Provide the [X, Y] coordinate of the cell's center where the given text is located.  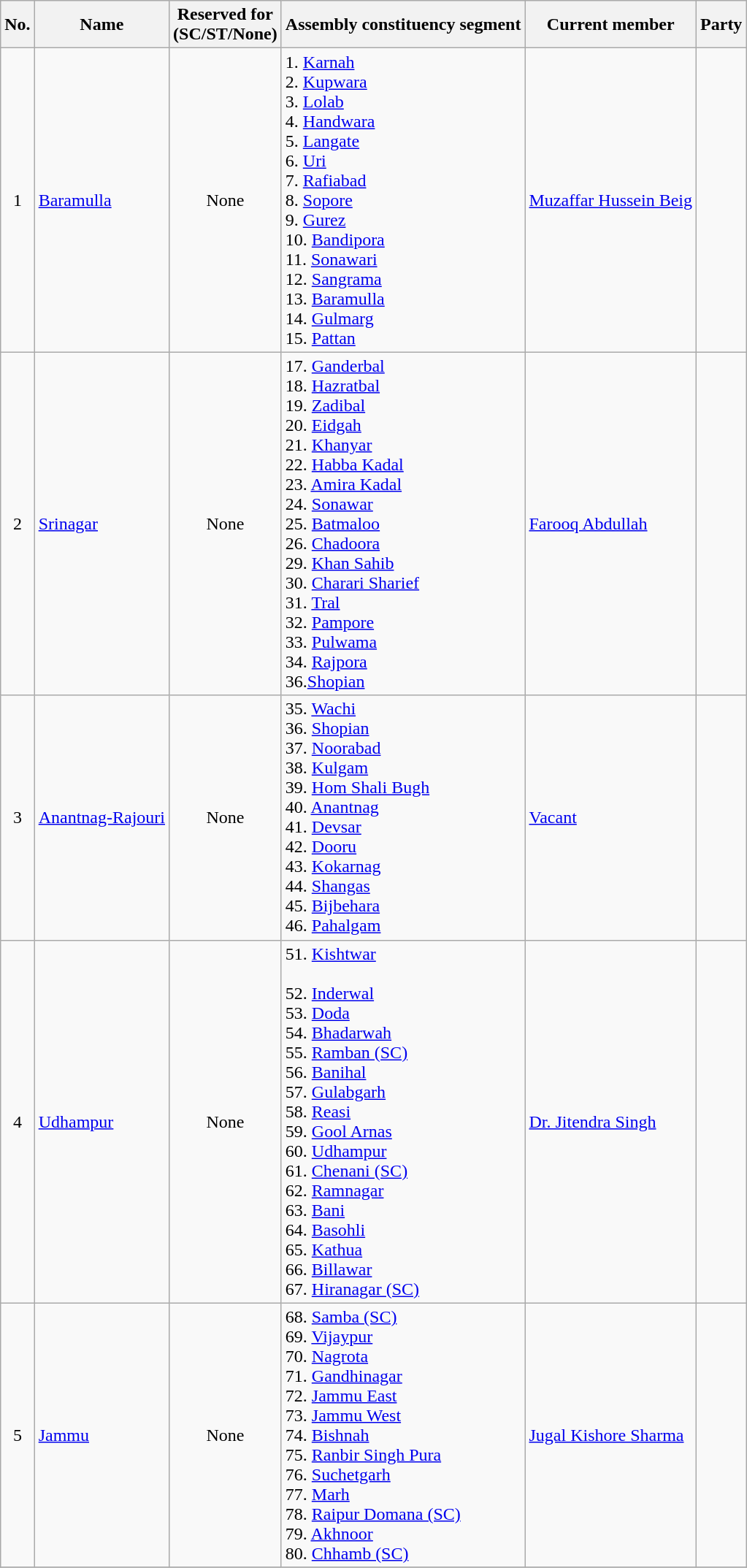
2 [18, 524]
Name [101, 25]
Party [721, 25]
No. [18, 25]
1 [18, 200]
Anantnag-Rajouri [101, 818]
Udhampur [101, 1122]
Muzaffar Hussein Beig [610, 200]
Assembly constituency segment [403, 25]
Reserved for (SC/ST/None) [226, 25]
5 [18, 1435]
Farooq Abdullah [610, 524]
4 [18, 1122]
3 [18, 818]
Srinagar [101, 524]
Dr. Jitendra Singh [610, 1122]
Jugal Kishore Sharma [610, 1435]
Jammu [101, 1435]
Baramulla [101, 200]
Vacant [610, 818]
Current member [610, 25]
